Scan for the cell matching the given text and deliver its [x, y] coordinate at center. 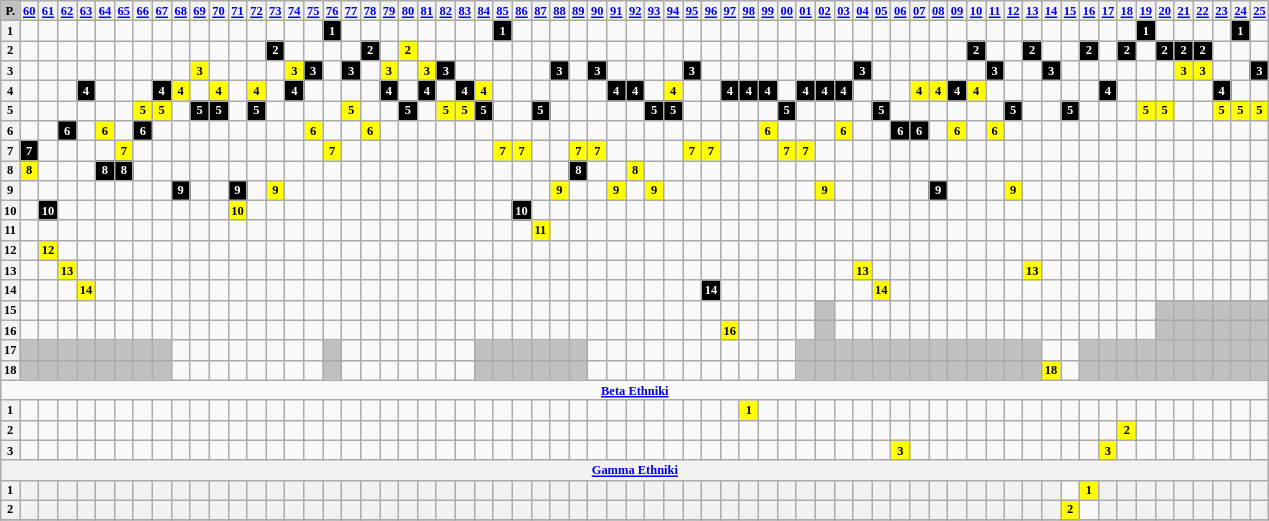
74 [294, 11]
01 [806, 11]
99 [768, 11]
02 [824, 11]
61 [48, 11]
94 [674, 11]
95 [692, 11]
96 [710, 11]
92 [636, 11]
70 [218, 11]
88 [560, 11]
65 [124, 11]
77 [352, 11]
78 [370, 11]
91 [616, 11]
89 [578, 11]
06 [900, 11]
P. [10, 11]
90 [598, 11]
64 [104, 11]
84 [484, 11]
76 [332, 11]
03 [844, 11]
86 [522, 11]
75 [314, 11]
79 [390, 11]
25 [1260, 11]
07 [920, 11]
71 [238, 11]
73 [276, 11]
67 [162, 11]
20 [1164, 11]
97 [730, 11]
Gamma Ethniki [635, 470]
69 [200, 11]
62 [68, 11]
19 [1146, 11]
93 [654, 11]
05 [882, 11]
83 [464, 11]
09 [958, 11]
68 [180, 11]
04 [862, 11]
63 [86, 11]
00 [786, 11]
22 [1202, 11]
08 [938, 11]
82 [446, 11]
24 [1240, 11]
81 [426, 11]
80 [408, 11]
60 [30, 11]
85 [502, 11]
21 [1184, 11]
Beta Ethniki [635, 390]
72 [256, 11]
87 [540, 11]
66 [142, 11]
23 [1222, 11]
98 [748, 11]
